From the cell containing the given text, extract its center point as (X, Y) coordinate. 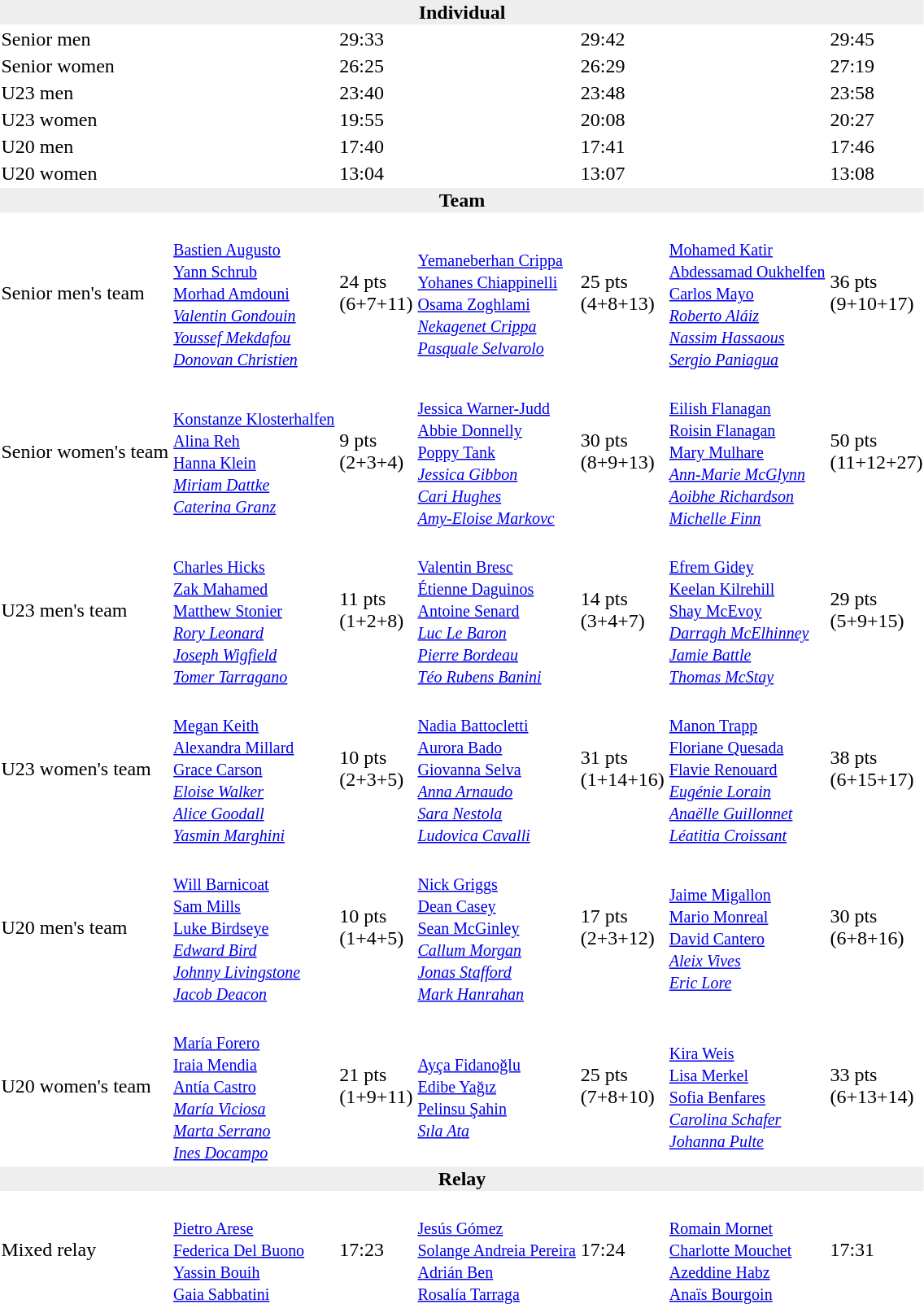
Manon TrappFloriane QuesadaFlavie RenouardEugénie LorainAnaëlle GuillonnetLéatitia Croissant (747, 769)
Charles HicksZak MahamedMatthew StonierRory LeonardJoseph WigfieldTomer Tarragano (254, 610)
U20 women (85, 173)
U23 men (85, 93)
Senior men (85, 39)
10 pts(1+4+5) (376, 927)
U20 men's team (85, 927)
23:48 (622, 93)
13:07 (622, 173)
9 pts(2+3+4) (376, 451)
27:19 (877, 66)
U20 women's team (85, 1086)
Ayça FidanoğluEdibe YağızPelinsu ŞahinSıla Ata (496, 1086)
Mohamed KatirAbdessamad OukhelfenCarlos MayoRoberto AláizNassim HassaousSergio Paniagua (747, 293)
17 pts(2+3+12) (622, 927)
U23 women (85, 120)
13:04 (376, 173)
Efrem GideyKeelan KilrehillShay McEvoyDarragh McElhinneyJamie BattleThomas McStay (747, 610)
Jaime MigallonMario MonrealDavid CanteroAleix VivesEric Lore (747, 927)
36 pts(9+10+17) (877, 293)
U20 men (85, 146)
Senior men's team (85, 293)
25 pts(4+8+13) (622, 293)
29:42 (622, 39)
María ForeroIraia MendiaAntía CastroMaría ViciosaMarta SerranoInes Docampo (254, 1086)
30 pts(6+8+16) (877, 927)
10 pts(2+3+5) (376, 769)
13:08 (877, 173)
Valentin BrescÉtienne DaguinosAntoine SenardLuc Le BaronPierre BordeauTéo Rubens Banini (496, 610)
31 pts(1+14+16) (622, 769)
Nick GriggsDean CaseySean McGinleyCallum MorganJonas StaffordMark Hanrahan (496, 927)
29:33 (376, 39)
17:40 (376, 146)
33 pts(6+13+14) (877, 1086)
Jessica Warner-JuddAbbie DonnellyPoppy TankJessica GibbonCari HughesAmy-Eloise Markovc (496, 451)
23:58 (877, 93)
21 pts(1+9+11) (376, 1086)
Kira WeisLisa MerkelSofia BenfaresCarolina SchaferJohanna Pulte (747, 1086)
Relay (462, 1179)
U23 men's team (85, 610)
U23 women's team (85, 769)
29 pts(5+9+15) (877, 610)
50 pts(11+12+27) (877, 451)
20:27 (877, 120)
Bastien AugustoYann SchrubMorhad AmdouniValentin GondouinYoussef MekdafouDonovan Christien (254, 293)
30 pts(8+9+13) (622, 451)
38 pts(6+15+17) (877, 769)
20:08 (622, 120)
29:45 (877, 39)
19:55 (376, 120)
Individual (462, 12)
Konstanze KlosterhalfenAlina RehHanna KleinMiriam DattkeCaterina Granz (254, 451)
24 pts(6+7+11) (376, 293)
26:25 (376, 66)
26:29 (622, 66)
Yemaneberhan CrippaYohanes ChiappinelliOsama ZoghlamiNekagenet CrippaPasquale Selvarolo (496, 293)
Megan KeithAlexandra MillardGrace CarsonEloise WalkerAlice GoodallYasmin Marghini (254, 769)
17:41 (622, 146)
17:46 (877, 146)
Senior women's team (85, 451)
Senior women (85, 66)
Team (462, 200)
25 pts(7+8+10) (622, 1086)
11 pts(1+2+8) (376, 610)
Eilish FlanaganRoisin FlanaganMary MulhareAnn-Marie McGlynnAoibhe RichardsonMichelle Finn (747, 451)
14 pts(3+4+7) (622, 610)
Nadia BattoclettiAurora BadoGiovanna SelvaAnna ArnaudoSara NestolaLudovica Cavalli (496, 769)
Will BarnicoatSam MillsLuke BirdseyeEdward BirdJohnny LivingstoneJacob Deacon (254, 927)
23:40 (376, 93)
